Detect which cell encompasses the target text, then output its (X, Y) center coordinate. 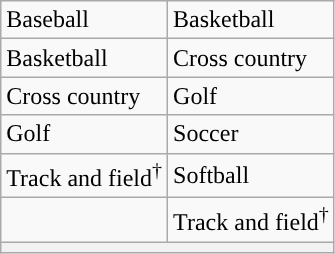
Soccer (252, 134)
Baseball (84, 20)
Softball (252, 176)
